Return the (X, Y) coordinate for the center point of the cell that contains the specified text.  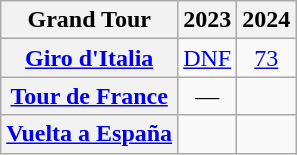
— (208, 96)
Giro d'Italia (90, 58)
2023 (208, 20)
DNF (208, 58)
Grand Tour (90, 20)
73 (266, 58)
Vuelta a España (90, 134)
2024 (266, 20)
Tour de France (90, 96)
